Scan for the cell matching the given text and deliver its (X, Y) coordinate at center. 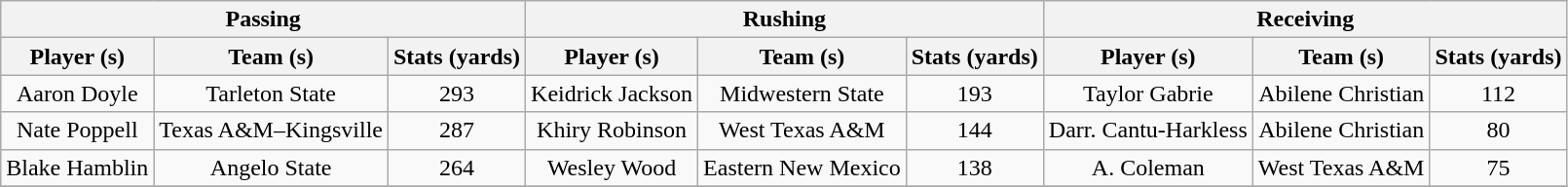
Texas A&M–Kingsville (271, 131)
287 (456, 131)
Khiry Robinson (612, 131)
138 (974, 168)
264 (456, 168)
75 (1498, 168)
Passing (263, 19)
Midwestern State (803, 93)
Wesley Wood (612, 168)
Blake Hamblin (78, 168)
193 (974, 93)
112 (1498, 93)
Tarleton State (271, 93)
Taylor Gabrie (1147, 93)
Darr. Cantu-Harkless (1147, 131)
Angelo State (271, 168)
Keidrick Jackson (612, 93)
80 (1498, 131)
144 (974, 131)
Rushing (785, 19)
293 (456, 93)
Nate Poppell (78, 131)
Aaron Doyle (78, 93)
A. Coleman (1147, 168)
Receiving (1305, 19)
Eastern New Mexico (803, 168)
